Output the [x, y] coordinate of the center of the cell containing the given text.  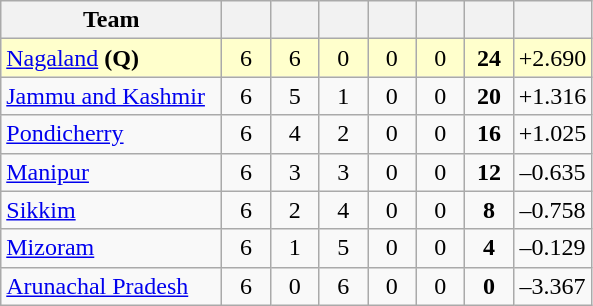
Jammu and Kashmir [112, 96]
–0.129 [552, 248]
Arunachal Pradesh [112, 286]
Manipur [112, 172]
+1.316 [552, 96]
24 [490, 58]
Pondicherry [112, 134]
20 [490, 96]
8 [490, 210]
–0.758 [552, 210]
–0.635 [552, 172]
Nagaland (Q) [112, 58]
Sikkim [112, 210]
Team [112, 20]
Mizoram [112, 248]
–3.367 [552, 286]
16 [490, 134]
+1.025 [552, 134]
+2.690 [552, 58]
12 [490, 172]
